Search for the cell housing the specified text and yield its (X, Y) center coordinate. 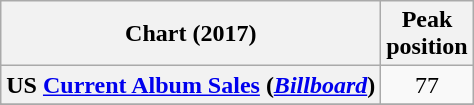
Chart (2017) (191, 34)
77 (427, 85)
Peakposition (427, 34)
US Current Album Sales (Billboard) (191, 85)
